Provide the (x, y) coordinate of the cell's center where the given text is located.  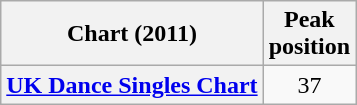
37 (309, 85)
UK Dance Singles Chart (132, 85)
Peakposition (309, 34)
Chart (2011) (132, 34)
